Locate the cell with the specified text and output its [X, Y] center coordinate. 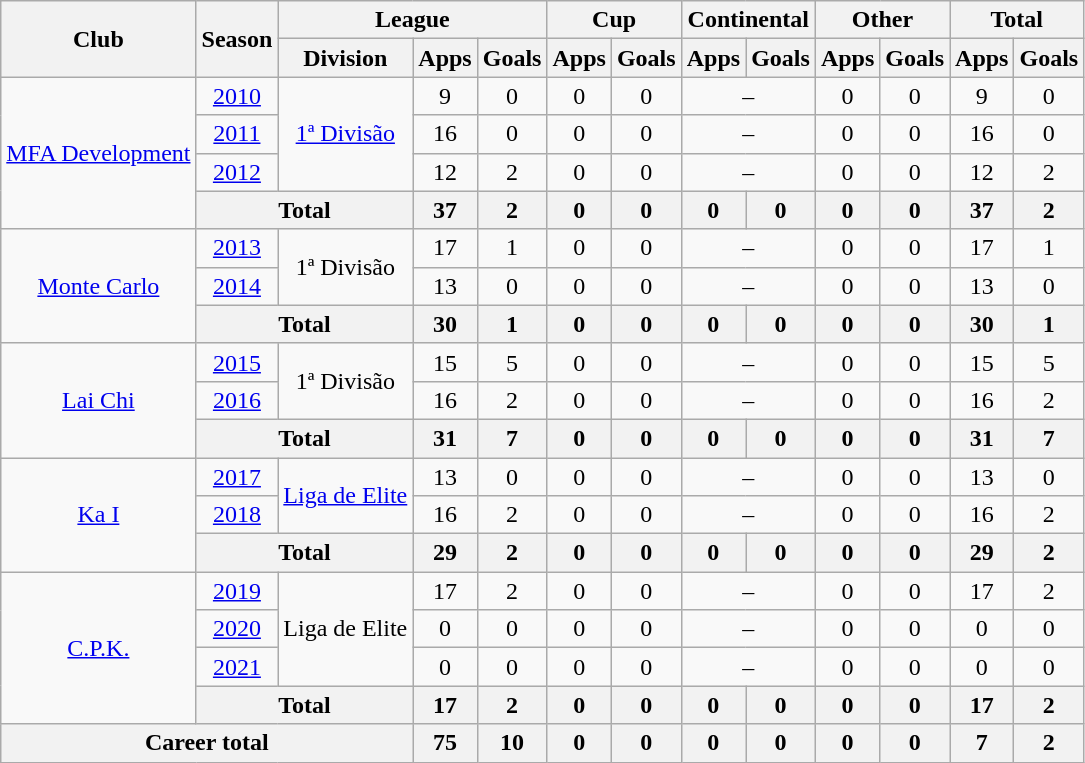
Other [882, 20]
Continental [748, 20]
C.P.K. [98, 648]
2020 [237, 629]
MFA Development [98, 153]
Career total [207, 743]
2019 [237, 591]
10 [512, 743]
2011 [237, 134]
2021 [237, 667]
League [412, 20]
2013 [237, 248]
2015 [237, 362]
2017 [237, 477]
Lai Chi [98, 400]
Club [98, 39]
2010 [237, 96]
75 [445, 743]
Monte Carlo [98, 286]
2014 [237, 286]
Season [237, 39]
Ka I [98, 515]
2016 [237, 400]
Division [346, 58]
2018 [237, 515]
2012 [237, 172]
Cup [614, 20]
